Pinpoint the cell where the given text exists, returning its (x, y) midpoint coordinate. 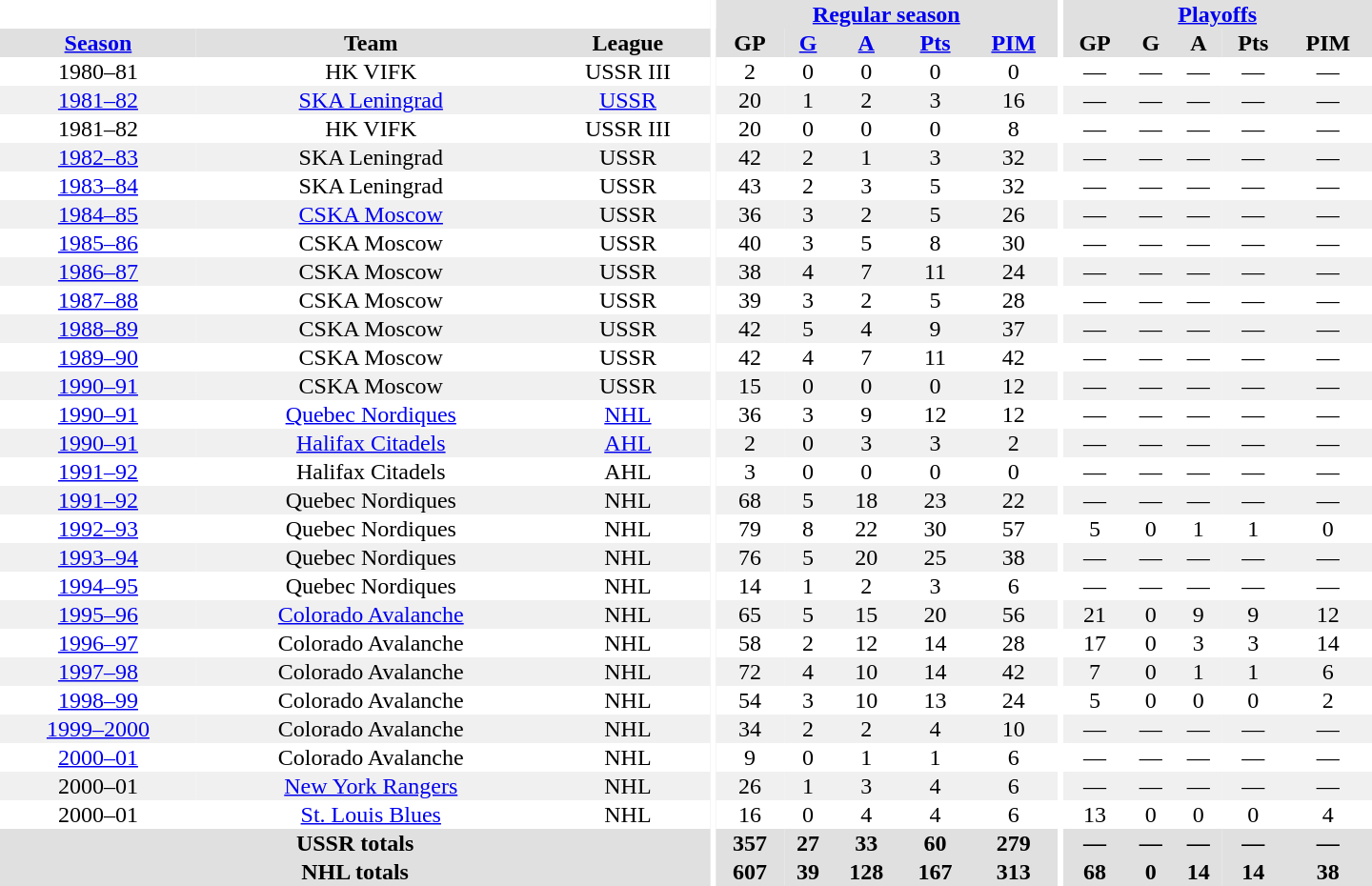
New York Rangers (372, 786)
1993–94 (98, 557)
58 (750, 643)
17 (1094, 643)
1982–83 (98, 157)
1999–2000 (98, 729)
23 (935, 500)
27 (808, 843)
43 (750, 186)
1983–84 (98, 186)
1992–93 (98, 529)
56 (1014, 614)
57 (1014, 529)
Regular season (886, 14)
1997–98 (98, 672)
1984–85 (98, 214)
1980–81 (98, 71)
313 (1014, 872)
1989–90 (98, 357)
1995–96 (98, 614)
76 (750, 557)
72 (750, 672)
128 (866, 872)
1985–86 (98, 243)
279 (1014, 843)
25 (935, 557)
League (628, 43)
357 (750, 843)
Playoffs (1218, 14)
167 (935, 872)
18 (866, 500)
1994–95 (98, 586)
60 (935, 843)
Team (372, 43)
1988–89 (98, 329)
1996–97 (98, 643)
USSR totals (354, 843)
54 (750, 700)
40 (750, 243)
37 (1014, 329)
1998–99 (98, 700)
1986–87 (98, 272)
607 (750, 872)
Season (98, 43)
NHL totals (354, 872)
St. Louis Blues (372, 815)
1987–88 (98, 300)
21 (1094, 614)
79 (750, 529)
65 (750, 614)
34 (750, 729)
33 (866, 843)
